Find where the given text appears and provide that cell's center as [X, Y] coordinate. 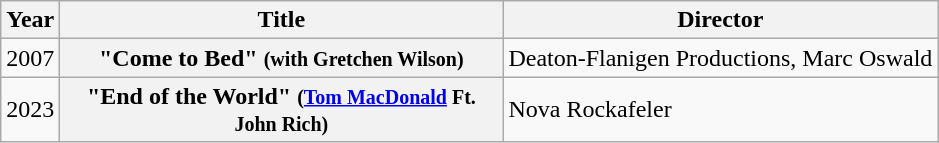
Year [30, 20]
Title [282, 20]
Director [720, 20]
"End of the World" (Tom MacDonald Ft. John Rich) [282, 110]
Deaton-Flanigen Productions, Marc Oswald [720, 58]
2023 [30, 110]
Nova Rockafeler [720, 110]
2007 [30, 58]
"Come to Bed" (with Gretchen Wilson) [282, 58]
